For the text-containing cell, return its midpoint in [X, Y] coordinate format. 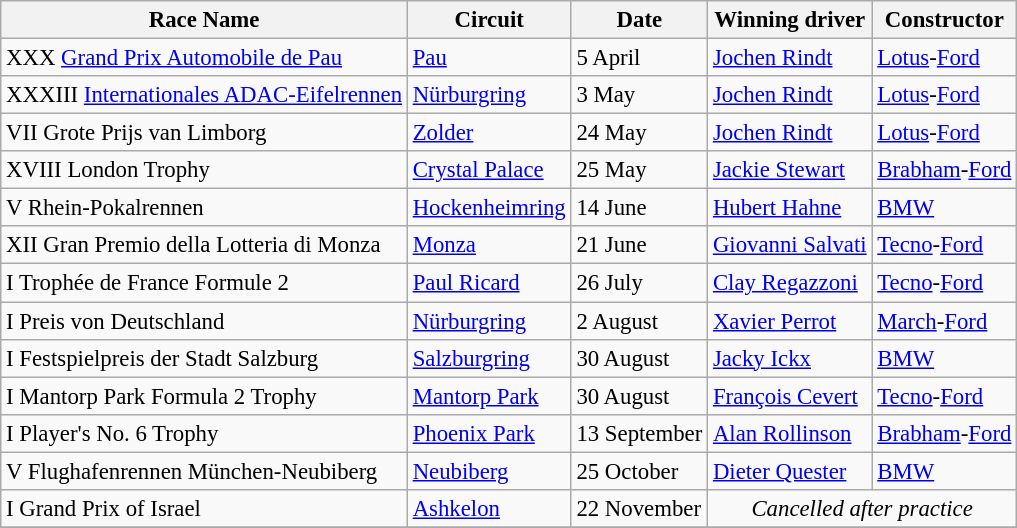
Ashkelon [489, 509]
21 June [639, 245]
Crystal Palace [489, 170]
V Flughafenrennen München-Neubiberg [204, 471]
VII Grote Prijs van Limborg [204, 133]
13 September [639, 433]
Jackie Stewart [790, 170]
Phoenix Park [489, 433]
Hockenheimring [489, 208]
Salzburgring [489, 358]
V Rhein-Pokalrennen [204, 208]
3 May [639, 95]
Neubiberg [489, 471]
Constructor [944, 20]
26 July [639, 283]
Circuit [489, 20]
5 April [639, 58]
François Cevert [790, 396]
XII Gran Premio della Lotteria di Monza [204, 245]
Date [639, 20]
Dieter Quester [790, 471]
Alan Rollinson [790, 433]
I Player's No. 6 Trophy [204, 433]
XXX Grand Prix Automobile de Pau [204, 58]
25 May [639, 170]
Winning driver [790, 20]
Clay Regazzoni [790, 283]
24 May [639, 133]
Mantorp Park [489, 396]
Jacky Ickx [790, 358]
14 June [639, 208]
2 August [639, 321]
22 November [639, 509]
Paul Ricard [489, 283]
Xavier Perrot [790, 321]
XVIII London Trophy [204, 170]
I Grand Prix of Israel [204, 509]
I Preis von Deutschland [204, 321]
Zolder [489, 133]
I Mantorp Park Formula 2 Trophy [204, 396]
I Trophée de France Formule 2 [204, 283]
Pau [489, 58]
Hubert Hahne [790, 208]
I Festspielpreis der Stadt Salzburg [204, 358]
Giovanni Salvati [790, 245]
March-Ford [944, 321]
Monza [489, 245]
Cancelled after practice [862, 509]
25 October [639, 471]
Race Name [204, 20]
XXXIII Internationales ADAC-Eifelrennen [204, 95]
